Extract the [x, y] coordinate from the center of the cell holding the provided text.  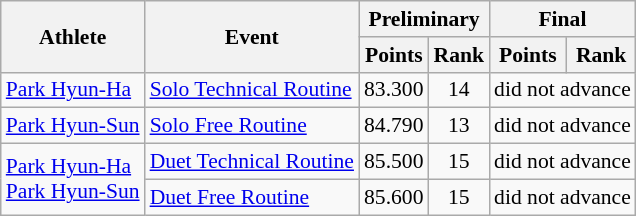
85.600 [394, 197]
Preliminary [424, 19]
Park Hyun-Sun [73, 126]
83.300 [394, 90]
Duet Technical Routine [252, 162]
Solo Technical Routine [252, 90]
Event [252, 36]
13 [460, 126]
Solo Free Routine [252, 126]
Duet Free Routine [252, 197]
85.500 [394, 162]
84.790 [394, 126]
Park Hyun-Ha [73, 90]
14 [460, 90]
Athlete [73, 36]
Final [562, 19]
Park Hyun-HaPark Hyun-Sun [73, 180]
